Find where the given text appears and provide that cell's center as [X, Y] coordinate. 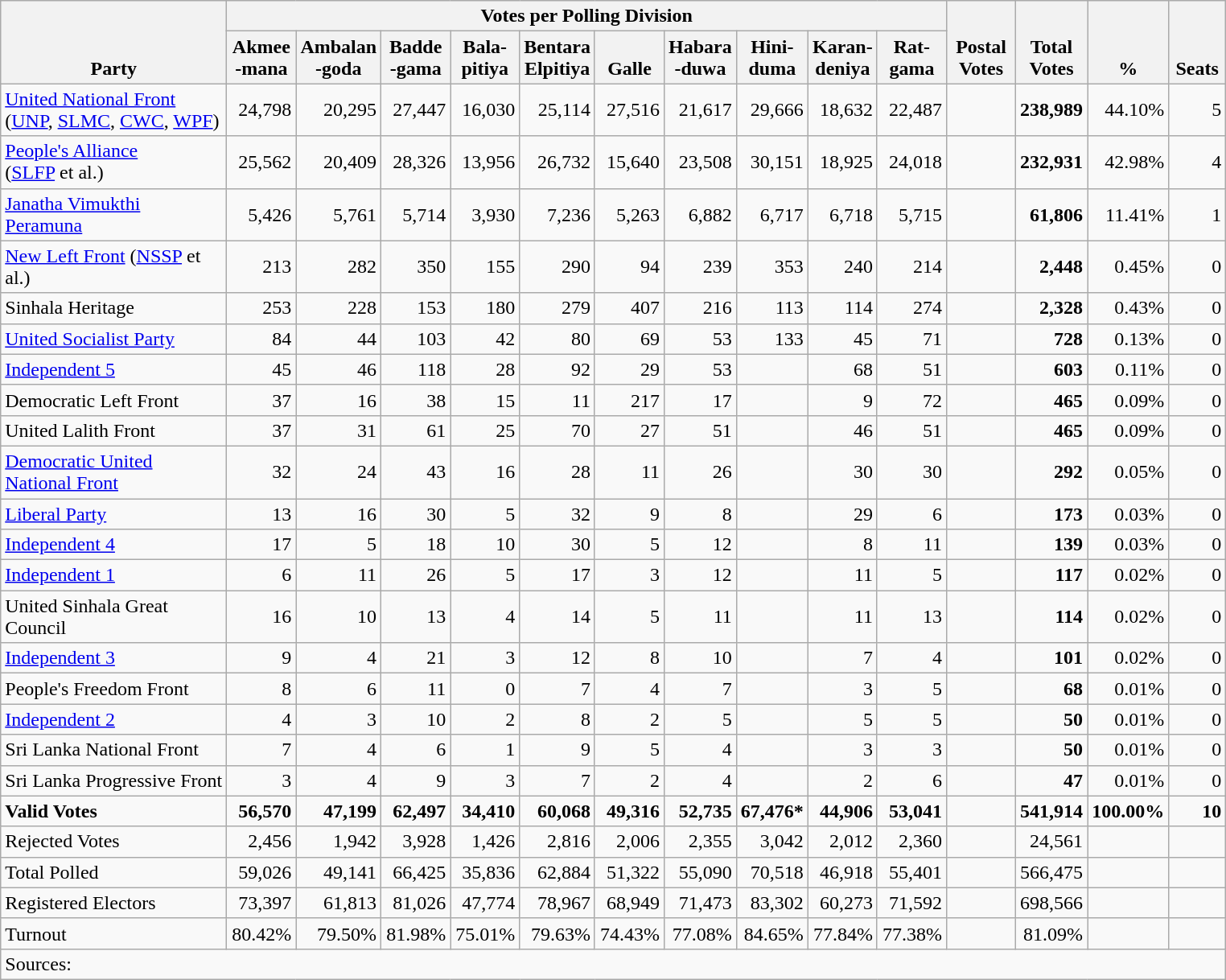
118 [416, 369]
0.11% [1128, 369]
0.43% [1128, 308]
Total Votes [1052, 42]
27,447 [416, 109]
79.63% [557, 933]
United Socialist Party [114, 339]
% [1128, 42]
68,949 [629, 903]
71,592 [911, 903]
216 [701, 308]
55,401 [911, 872]
44 [339, 339]
United Sinhala Great Council [114, 616]
84 [261, 339]
27,516 [629, 109]
2,355 [701, 842]
70 [557, 430]
60,068 [557, 811]
25,562 [261, 163]
70,518 [772, 872]
Independent 2 [114, 719]
Turnout [114, 933]
75.01% [485, 933]
5,715 [911, 214]
Sinhala Heritage [114, 308]
83,302 [772, 903]
350 [416, 267]
20,409 [339, 163]
Rejected Votes [114, 842]
155 [485, 267]
29,666 [772, 109]
6,718 [842, 214]
16,030 [485, 109]
38 [416, 400]
24,018 [911, 163]
20,295 [339, 109]
61,813 [339, 903]
0.13% [1128, 339]
59,026 [261, 872]
5,263 [629, 214]
Janatha Vimukthi Peramuna [114, 214]
Party [114, 42]
232,931 [1052, 163]
11.41% [1128, 214]
26,732 [557, 163]
71 [911, 339]
3,930 [485, 214]
34,410 [485, 811]
228 [339, 308]
PostalVotes [981, 42]
274 [911, 308]
2,006 [629, 842]
6,882 [701, 214]
217 [629, 400]
541,914 [1052, 811]
173 [1052, 514]
180 [485, 308]
Habara-duwa [701, 58]
18 [416, 545]
153 [416, 308]
14 [557, 616]
240 [842, 267]
28,326 [416, 163]
43 [416, 471]
25,114 [557, 109]
92 [557, 369]
117 [1052, 575]
BentaraElpitiya [557, 58]
407 [629, 308]
Registered Electors [114, 903]
21 [416, 658]
698,566 [1052, 903]
2,448 [1052, 267]
79.50% [339, 933]
6,717 [772, 214]
81.98% [416, 933]
2,328 [1052, 308]
35,836 [485, 872]
15,640 [629, 163]
81.09% [1052, 933]
62,884 [557, 872]
213 [261, 267]
24,561 [1052, 842]
Liberal Party [114, 514]
60,273 [842, 903]
239 [701, 267]
74.43% [629, 933]
30,151 [772, 163]
Independent 4 [114, 545]
103 [416, 339]
Bala-pitiya [485, 58]
55,090 [701, 872]
71,473 [701, 903]
44,906 [842, 811]
603 [1052, 369]
27 [629, 430]
282 [339, 267]
61,806 [1052, 214]
Total Polled [114, 872]
49,141 [339, 872]
New Left Front (NSSP et al.) [114, 267]
77.38% [911, 933]
42.98% [1128, 163]
0.45% [1128, 267]
56,570 [261, 811]
279 [557, 308]
7,236 [557, 214]
214 [911, 267]
Hini-duma [772, 58]
62,497 [416, 811]
People's Freedom Front [114, 689]
61 [416, 430]
290 [557, 267]
94 [629, 267]
292 [1052, 471]
Seats [1197, 42]
31 [339, 430]
1,942 [339, 842]
238,989 [1052, 109]
2,456 [261, 842]
Sri Lanka National Front [114, 750]
69 [629, 339]
5,761 [339, 214]
101 [1052, 658]
Sri Lanka Progressive Front [114, 780]
47 [1052, 780]
100.00% [1128, 811]
Karan-deniya [842, 58]
81,026 [416, 903]
Sources: [613, 964]
5,426 [261, 214]
21,617 [701, 109]
353 [772, 267]
24 [339, 471]
24,798 [261, 109]
133 [772, 339]
78,967 [557, 903]
13,956 [485, 163]
1,426 [485, 842]
73,397 [261, 903]
18,925 [842, 163]
23,508 [701, 163]
47,199 [339, 811]
22,487 [911, 109]
Democratic Left Front [114, 400]
44.10% [1128, 109]
18,632 [842, 109]
2,360 [911, 842]
Independent 5 [114, 369]
52,735 [701, 811]
80.42% [261, 933]
Valid Votes [114, 811]
566,475 [1052, 872]
728 [1052, 339]
United National Front(UNP, SLMC, CWC, WPF) [114, 109]
66,425 [416, 872]
3,928 [416, 842]
Badde-gama [416, 58]
25 [485, 430]
42 [485, 339]
Independent 3 [114, 658]
Democratic United National Front [114, 471]
72 [911, 400]
47,774 [485, 903]
Independent 1 [114, 575]
51,322 [629, 872]
84.65% [772, 933]
United Lalith Front [114, 430]
5,714 [416, 214]
113 [772, 308]
2,816 [557, 842]
Votes per Polling Division [587, 16]
46,918 [842, 872]
Ambalan-goda [339, 58]
Galle [629, 58]
77.08% [701, 933]
2,012 [842, 842]
15 [485, 400]
Rat-gama [911, 58]
0.05% [1128, 471]
139 [1052, 545]
77.84% [842, 933]
53,041 [911, 811]
253 [261, 308]
Akmee-mana [261, 58]
3,042 [772, 842]
People's Alliance(SLFP et al.) [114, 163]
49,316 [629, 811]
80 [557, 339]
67,476* [772, 811]
